Identify which cell holds the provided text, then report its (X, Y) central coordinate. 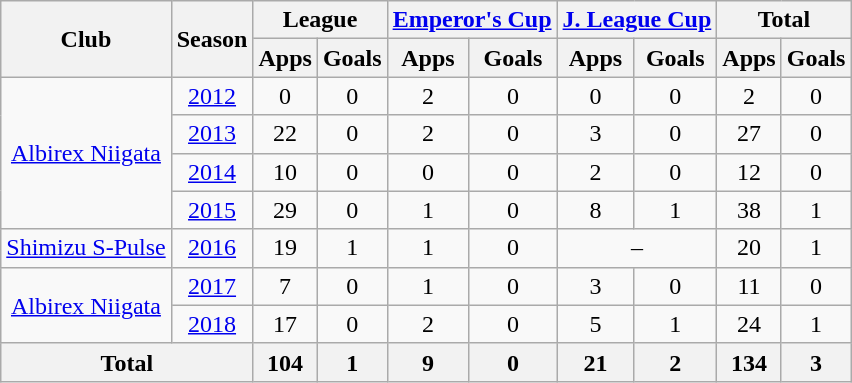
22 (285, 134)
7 (285, 286)
Emperor's Cup (472, 20)
2016 (212, 248)
2017 (212, 286)
5 (596, 324)
9 (428, 362)
104 (285, 362)
10 (285, 172)
17 (285, 324)
21 (596, 362)
2014 (212, 172)
2018 (212, 324)
38 (749, 210)
134 (749, 362)
2015 (212, 210)
League (320, 20)
19 (285, 248)
2012 (212, 96)
29 (285, 210)
12 (749, 172)
– (637, 248)
2013 (212, 134)
27 (749, 134)
Season (212, 39)
Shimizu S-Pulse (86, 248)
Club (86, 39)
20 (749, 248)
J. League Cup (637, 20)
24 (749, 324)
11 (749, 286)
8 (596, 210)
